Return [x, y] of the center of cell containing provided text 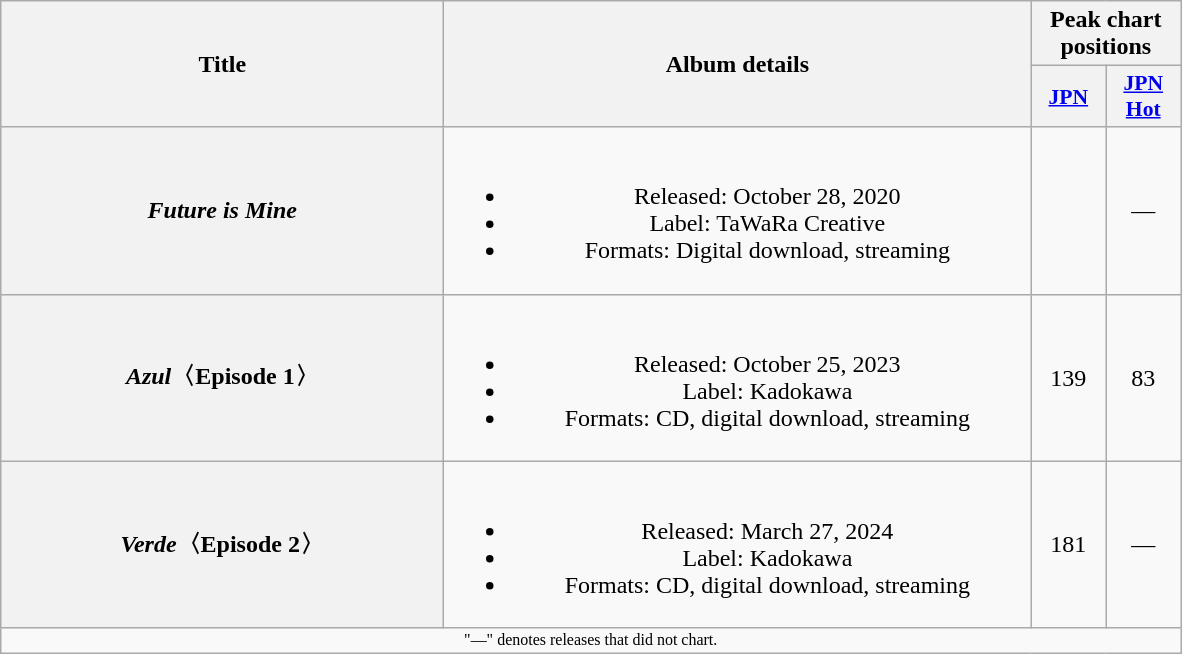
Future is Mine [222, 210]
JPN [1068, 96]
139 [1068, 378]
Released: October 25, 2023Label: KadokawaFormats: CD, digital download, streaming [738, 378]
Album details [738, 64]
Peak chart positions [1106, 34]
Title [222, 64]
181 [1068, 544]
Verde〈Episode 2〉 [222, 544]
Released: March 27, 2024Label: KadokawaFormats: CD, digital download, streaming [738, 544]
"—" denotes releases that did not chart. [591, 640]
Released: October 28, 2020Label: TaWaRa CreativeFormats: Digital download, streaming [738, 210]
JPNHot [1144, 96]
Azul〈Episode 1〉 [222, 378]
83 [1144, 378]
